Pinpoint the cell where the given text exists, returning its [X, Y] midpoint coordinate. 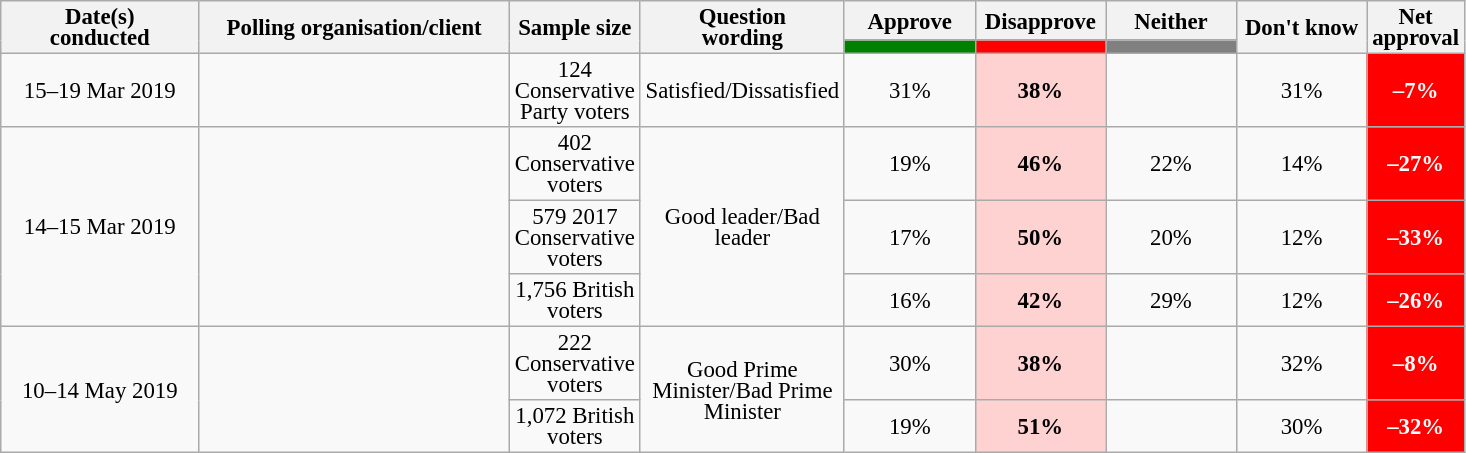
42% [1040, 300]
Polling organisation/client [354, 28]
46% [1040, 164]
Good leader/Bad leader [742, 227]
Questionwording [742, 28]
14–15 Mar 2019 [100, 227]
17% [910, 238]
124 Conservative Party voters [574, 91]
1,072 British voters [574, 426]
–32% [1416, 426]
Don't know [1302, 28]
22% [1172, 164]
Sample size [574, 28]
–33% [1416, 238]
50% [1040, 238]
–27% [1416, 164]
29% [1172, 300]
579 2017 Conservative voters [574, 238]
10–14 May 2019 [100, 390]
14% [1302, 164]
222 Conservative voters [574, 364]
–7% [1416, 91]
1,756 British voters [574, 300]
Good Prime Minister/Bad Prime Minister [742, 390]
–26% [1416, 300]
Approve [910, 20]
15–19 Mar 2019 [100, 91]
402 Conservative voters [574, 164]
51% [1040, 426]
16% [910, 300]
–8% [1416, 364]
Net approval [1416, 28]
Disapprove [1040, 20]
20% [1172, 238]
32% [1302, 364]
Neither [1172, 20]
Date(s)conducted [100, 28]
Satisfied/Dissatisfied [742, 91]
